From the cell containing the given text, extract its center point as (X, Y) coordinate. 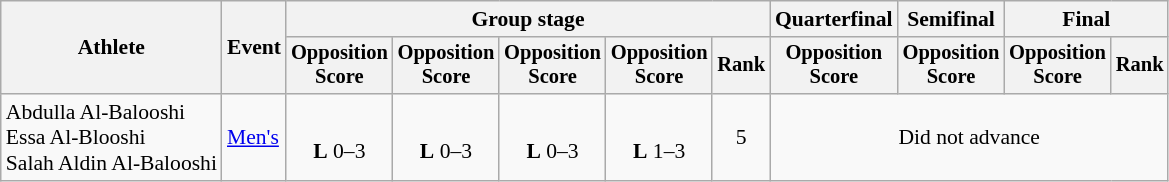
5 (741, 138)
L 1–3 (660, 138)
Did not advance (969, 138)
Event (254, 48)
Abdulla Al-BalooshiEssa Al-BlooshiSalah Aldin Al-Balooshi (112, 138)
Final (1086, 19)
Semifinal (952, 19)
Men's (254, 138)
Athlete (112, 48)
Group stage (528, 19)
Quarterfinal (834, 19)
